Capture the cell that displays the provided text and extract its (X, Y) central coordinate. 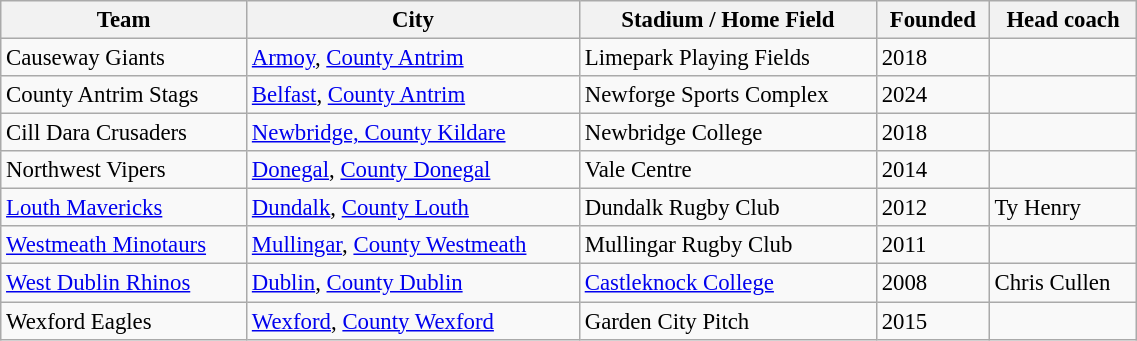
Ty Henry (1063, 208)
Wexford Eagles (124, 321)
County Antrim Stags (124, 95)
2012 (932, 208)
Cill Dara Crusaders (124, 133)
Louth Mavericks (124, 208)
Newbridge College (728, 133)
Belfast, County Antrim (414, 95)
Northwest Vipers (124, 170)
Garden City Pitch (728, 321)
2008 (932, 283)
2024 (932, 95)
Causeway Giants (124, 58)
Dundalk, County Louth (414, 208)
City (414, 20)
Armoy, County Antrim (414, 58)
West Dublin Rhinos (124, 283)
Dundalk Rugby Club (728, 208)
Newbridge, County Kildare (414, 133)
Dublin, County Dublin (414, 283)
Newforge Sports Complex (728, 95)
Donegal, County Donegal (414, 170)
Mullingar Rugby Club (728, 245)
Limepark Playing Fields (728, 58)
Castleknock College (728, 283)
2011 (932, 245)
Stadium / Home Field (728, 20)
Team (124, 20)
Head coach (1063, 20)
Founded (932, 20)
Chris Cullen (1063, 283)
2014 (932, 170)
Westmeath Minotaurs (124, 245)
Vale Centre (728, 170)
Mullingar, County Westmeath (414, 245)
2015 (932, 321)
Wexford, County Wexford (414, 321)
